Capture the cell that displays the provided text and extract its (X, Y) central coordinate. 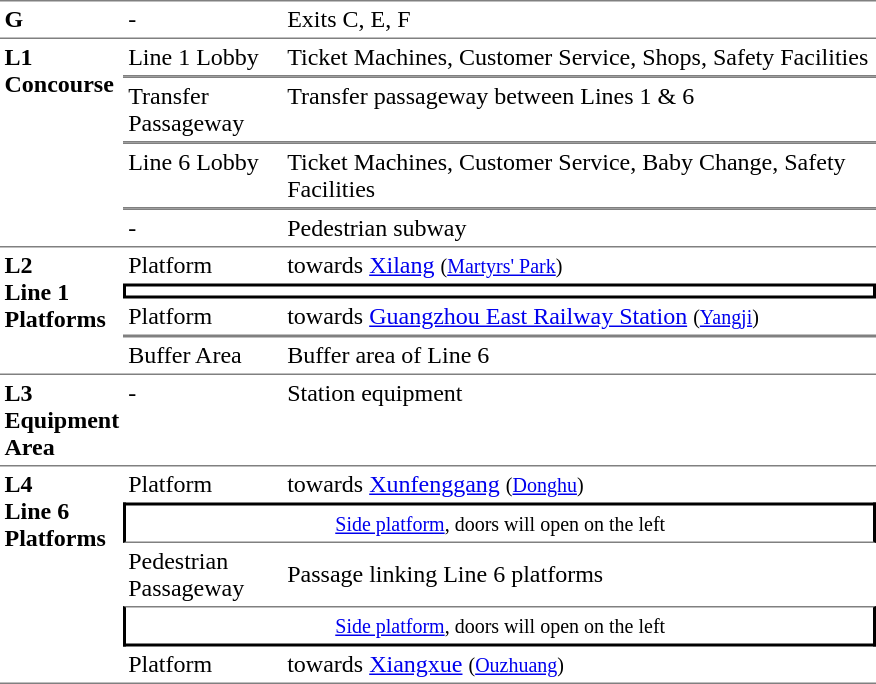
L1Concourse (62, 143)
L4Line 6 Platforms (62, 574)
Pedestrian Passageway (204, 574)
Transfer Passageway (204, 109)
Buffer Area (204, 356)
Line 1 Lobby (204, 58)
G (62, 19)
L3Equipment Area (62, 420)
L2Line 1 Platforms (62, 312)
Line 6 Lobby (204, 175)
